Pinpoint the cell where the given text exists, returning its (x, y) midpoint coordinate. 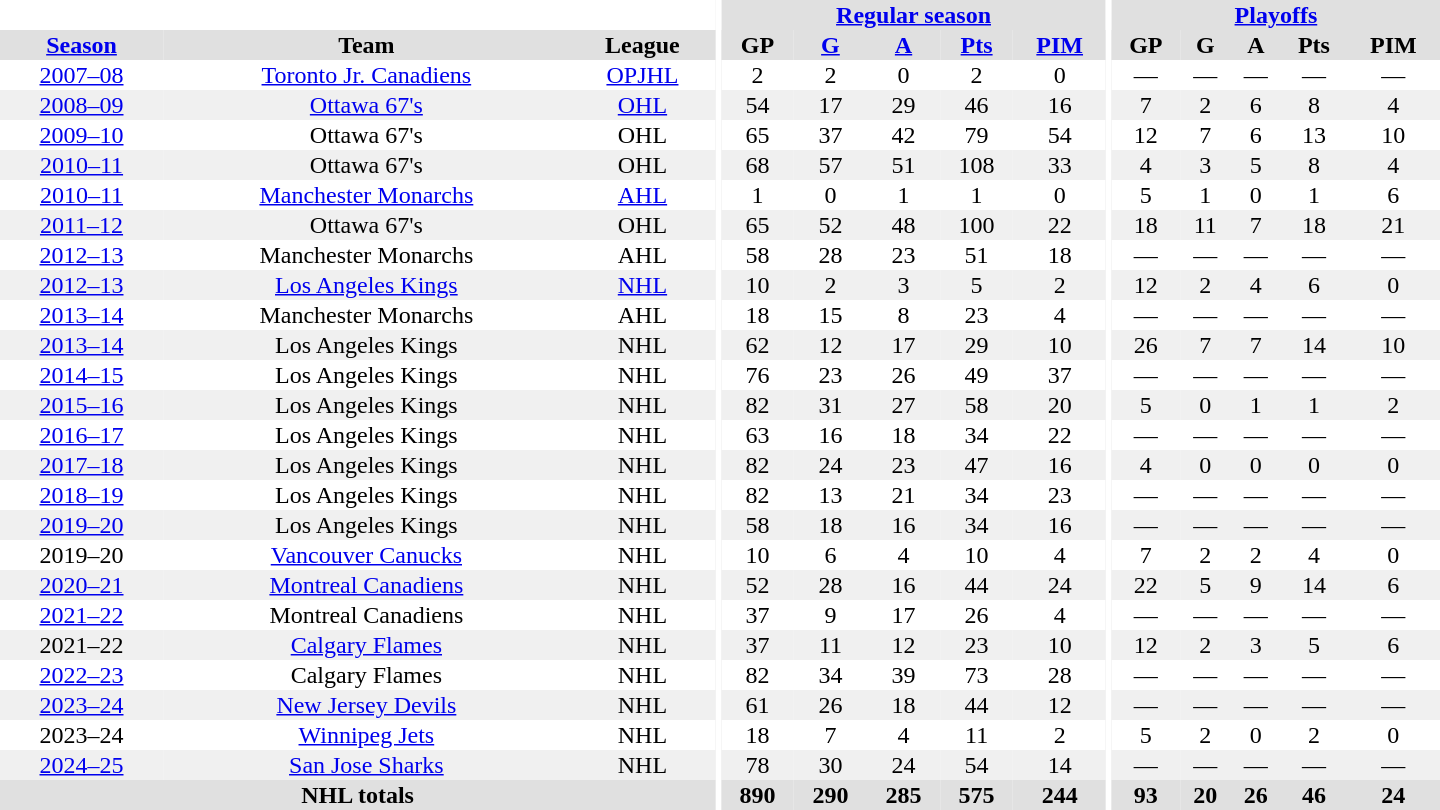
League (643, 45)
27 (904, 405)
285 (904, 795)
2018–19 (82, 495)
OPJHL (643, 75)
48 (904, 225)
42 (904, 135)
100 (976, 225)
890 (758, 795)
2011–12 (82, 225)
2024–25 (82, 765)
Playoffs (1276, 15)
78 (758, 765)
2009–10 (82, 135)
San Jose Sharks (366, 765)
39 (904, 675)
57 (830, 165)
Winnipeg Jets (366, 735)
Team (366, 45)
79 (976, 135)
68 (758, 165)
290 (830, 795)
63 (758, 435)
73 (976, 675)
575 (976, 795)
49 (976, 375)
244 (1060, 795)
2022–23 (82, 675)
2015–16 (82, 405)
2014–15 (82, 375)
NHL totals (358, 795)
47 (976, 465)
93 (1146, 795)
15 (830, 315)
2016–17 (82, 435)
2008–09 (82, 105)
31 (830, 405)
2017–18 (82, 465)
Season (82, 45)
30 (830, 765)
Regular season (914, 15)
61 (758, 705)
2007–08 (82, 75)
Toronto Jr. Canadiens (366, 75)
62 (758, 345)
2020–21 (82, 585)
New Jersey Devils (366, 705)
33 (1060, 165)
76 (758, 375)
Vancouver Canucks (366, 555)
108 (976, 165)
